Output the (x, y) coordinate of the center of the cell containing the given text.  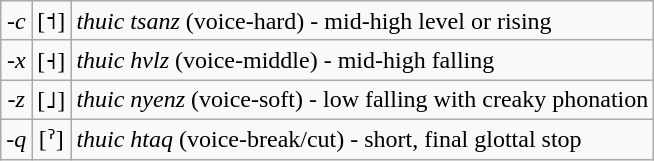
-q (16, 139)
[˩] (52, 100)
[˧] (52, 60)
-c (16, 21)
[˦] (52, 21)
[ˀ] (52, 139)
thuic htaq (voice-break/cut) - short, final glottal stop (362, 139)
-x (16, 60)
thuic tsanz (voice-hard) - mid-high level or rising (362, 21)
-z (16, 100)
thuic hvlz (voice-middle) - mid-high falling (362, 60)
thuic nyenz (voice-soft) - low falling with creaky phonation (362, 100)
